Detect which cell encompasses the target text, then output its [x, y] center coordinate. 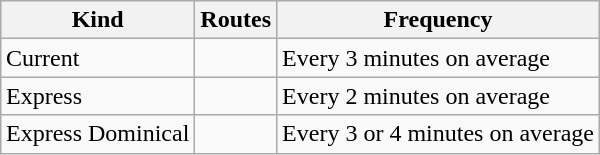
Every 2 minutes on average [438, 96]
Kind [97, 20]
Every 3 or 4 minutes on average [438, 134]
Every 3 minutes on average [438, 58]
Express [97, 96]
Current [97, 58]
Frequency [438, 20]
Routes [236, 20]
Express Dominical [97, 134]
